From the cell containing the given text, extract its center point as [X, Y] coordinate. 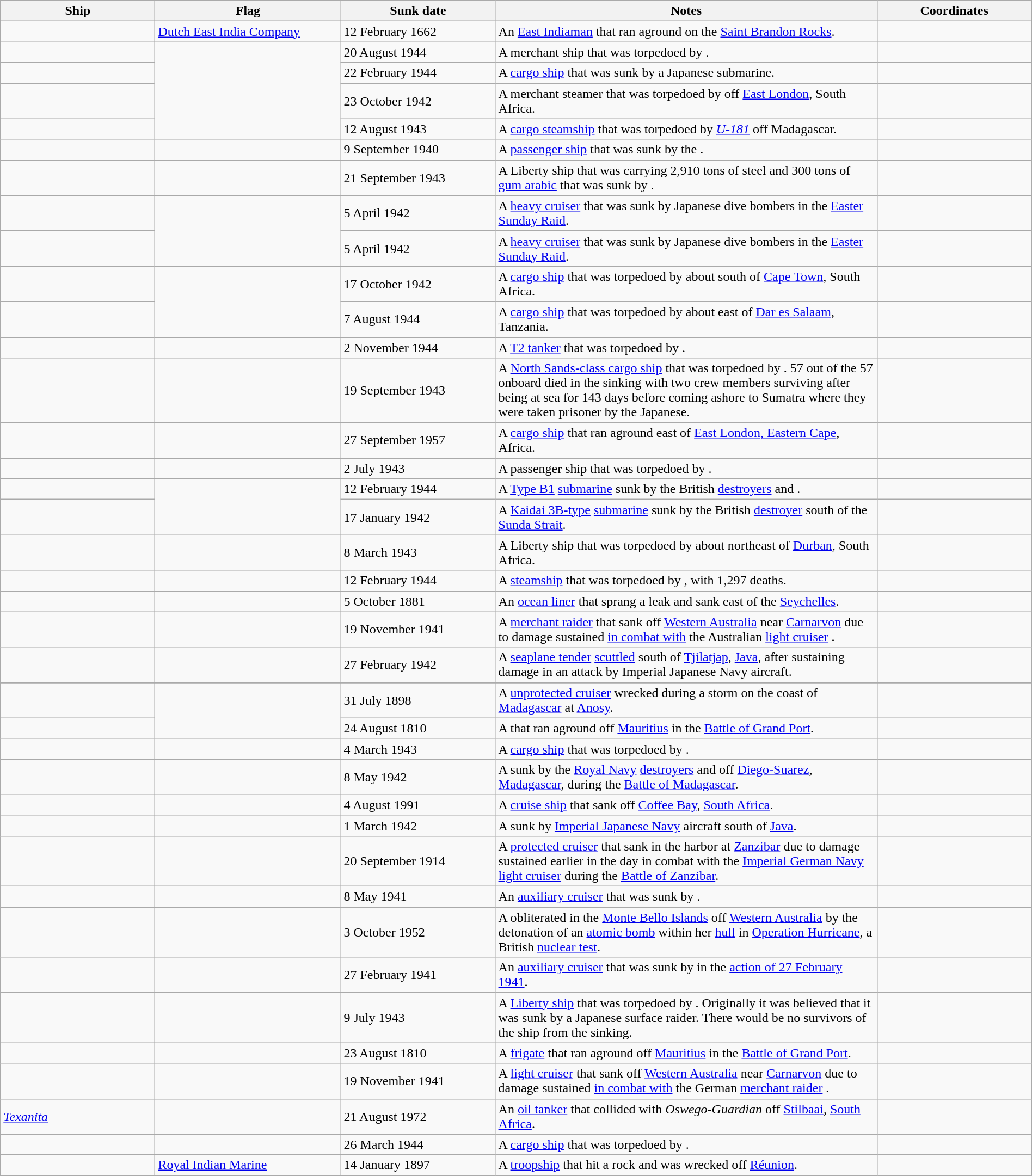
27 February 1942 [418, 665]
A cargo ship that ran aground east of East London, Eastern Cape, Africa. [686, 441]
A passenger ship that was torpedoed by . [686, 469]
An East Indiaman that ran aground on the Saint Brandon Rocks. [686, 32]
A cargo steamship that was torpedoed by U-181 off Madagascar. [686, 129]
Royal Indian Marine [248, 1165]
A that ran aground off Mauritius in the Battle of Grand Port. [686, 728]
27 September 1957 [418, 441]
Sunk date [418, 11]
21 August 1972 [418, 1117]
An ocean liner that sprang a leak and sank east of the Seychelles. [686, 601]
24 August 1810 [418, 728]
A Kaidai 3B-type submarine sunk by the British destroyer south of the Sunda Strait. [686, 517]
27 February 1941 [418, 975]
A cargo ship that was torpedoed by about east of Dar es Salaam, Tanzania. [686, 319]
A sunk by the Royal Navy destroyers and off Diego-Suarez, Madagascar, during the Battle of Madagascar. [686, 777]
A sunk by Imperial Japanese Navy aircraft south of Java. [686, 826]
A passenger ship that was sunk by the . [686, 150]
19 September 1943 [418, 391]
A steamship that was torpedoed by , with 1,297 deaths. [686, 581]
An oil tanker that collided with Oswego-Guardian off Stilbaai, South Africa. [686, 1117]
A cargo ship that was sunk by a Japanese submarine. [686, 73]
9 July 1943 [418, 1018]
Flag [248, 11]
8 May 1941 [418, 897]
22 February 1944 [418, 73]
1 March 1942 [418, 826]
12 August 1943 [418, 129]
Notes [686, 11]
A frigate that ran aground off Mauritius in the Battle of Grand Port. [686, 1053]
A cruise ship that sank off Coffee Bay, South Africa. [686, 805]
Ship [78, 11]
26 March 1944 [418, 1144]
2 November 1944 [418, 348]
8 May 1942 [418, 777]
9 September 1940 [418, 150]
A Liberty ship that was carrying 2,910 tons of steel and 300 tons of gum arabic that was sunk by . [686, 177]
4 August 1991 [418, 805]
A merchant raider that sank off Western Australia near Carnarvon due to damage sustained in combat with the Australian light cruiser . [686, 629]
Dutch East India Company [248, 32]
A T2 tanker that was torpedoed by . [686, 348]
5 October 1881 [418, 601]
A merchant steamer that was torpedoed by off East London, South Africa. [686, 101]
17 January 1942 [418, 517]
An auxiliary cruiser that was sunk by in the action of 27 February 1941. [686, 975]
3 October 1952 [418, 932]
8 March 1943 [418, 553]
A merchant ship that was torpedoed by . [686, 52]
A seaplane tender scuttled south of Tjilatjap, Java, after sustaining damage in an attack by Imperial Japanese Navy aircraft. [686, 665]
4 March 1943 [418, 749]
7 August 1944 [418, 319]
14 January 1897 [418, 1165]
2 July 1943 [418, 469]
21 September 1943 [418, 177]
23 August 1810 [418, 1053]
A unprotected cruiser wrecked during a storm on the coast of Madagascar at Anosy. [686, 700]
A Type B1 submarine sunk by the British destroyers and . [686, 489]
Coordinates [954, 11]
A Liberty ship that was torpedoed by about northeast of Durban, South Africa. [686, 553]
A light cruiser that sank off Western Australia near Carnarvon due to damage sustained in combat with the German merchant raider . [686, 1081]
A cargo ship that was torpedoed by about south of Cape Town, South Africa. [686, 284]
17 October 1942 [418, 284]
20 September 1914 [418, 861]
An auxiliary cruiser that was sunk by . [686, 897]
31 July 1898 [418, 700]
12 February 1662 [418, 32]
A troopship that hit a rock and was wrecked off Réunion. [686, 1165]
Texanita [78, 1117]
20 August 1944 [418, 52]
23 October 1942 [418, 101]
